Scan for the cell matching the given text and deliver its (X, Y) coordinate at center. 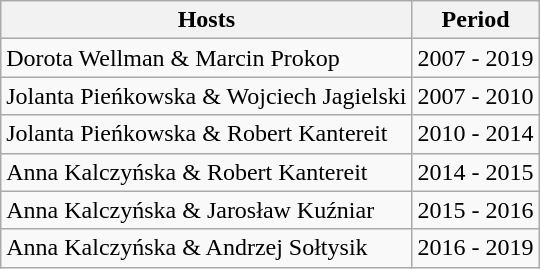
2007 - 2019 (476, 58)
2015 - 2016 (476, 210)
2010 - 2014 (476, 134)
Anna Kalczyńska & Andrzej Sołtysik (206, 248)
Anna Kalczyńska & Jarosław Kuźniar (206, 210)
Jolanta Pieńkowska & Wojciech Jagielski (206, 96)
Hosts (206, 20)
Dorota Wellman & Marcin Prokop (206, 58)
Anna Kalczyńska & Robert Kantereit (206, 172)
2014 - 2015 (476, 172)
2016 - 2019 (476, 248)
2007 - 2010 (476, 96)
Period (476, 20)
Jolanta Pieńkowska & Robert Kantereit (206, 134)
